Determine the (X, Y) coordinate at the center of the cell enclosing the given text.  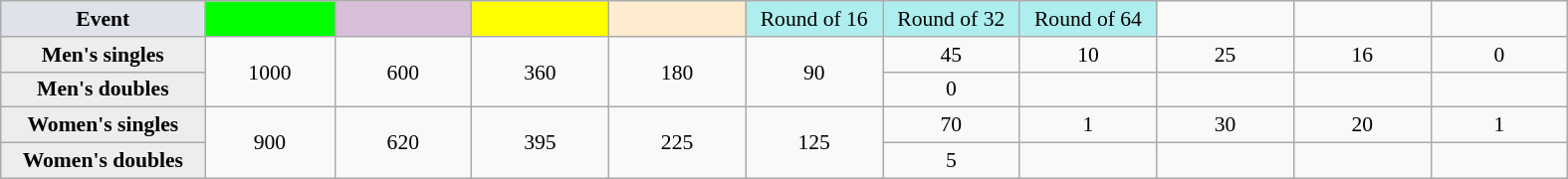
900 (270, 143)
70 (951, 125)
10 (1088, 55)
Women's singles (104, 125)
45 (951, 55)
20 (1362, 125)
Round of 64 (1088, 19)
5 (951, 161)
180 (677, 72)
25 (1226, 55)
90 (814, 72)
Round of 32 (951, 19)
620 (403, 143)
Men's doubles (104, 89)
395 (541, 143)
125 (814, 143)
225 (677, 143)
30 (1226, 125)
360 (541, 72)
600 (403, 72)
Round of 16 (814, 19)
Men's singles (104, 55)
Event (104, 19)
1000 (270, 72)
16 (1362, 55)
Women's doubles (104, 161)
